For the text-containing cell, return its midpoint in [X, Y] coordinate format. 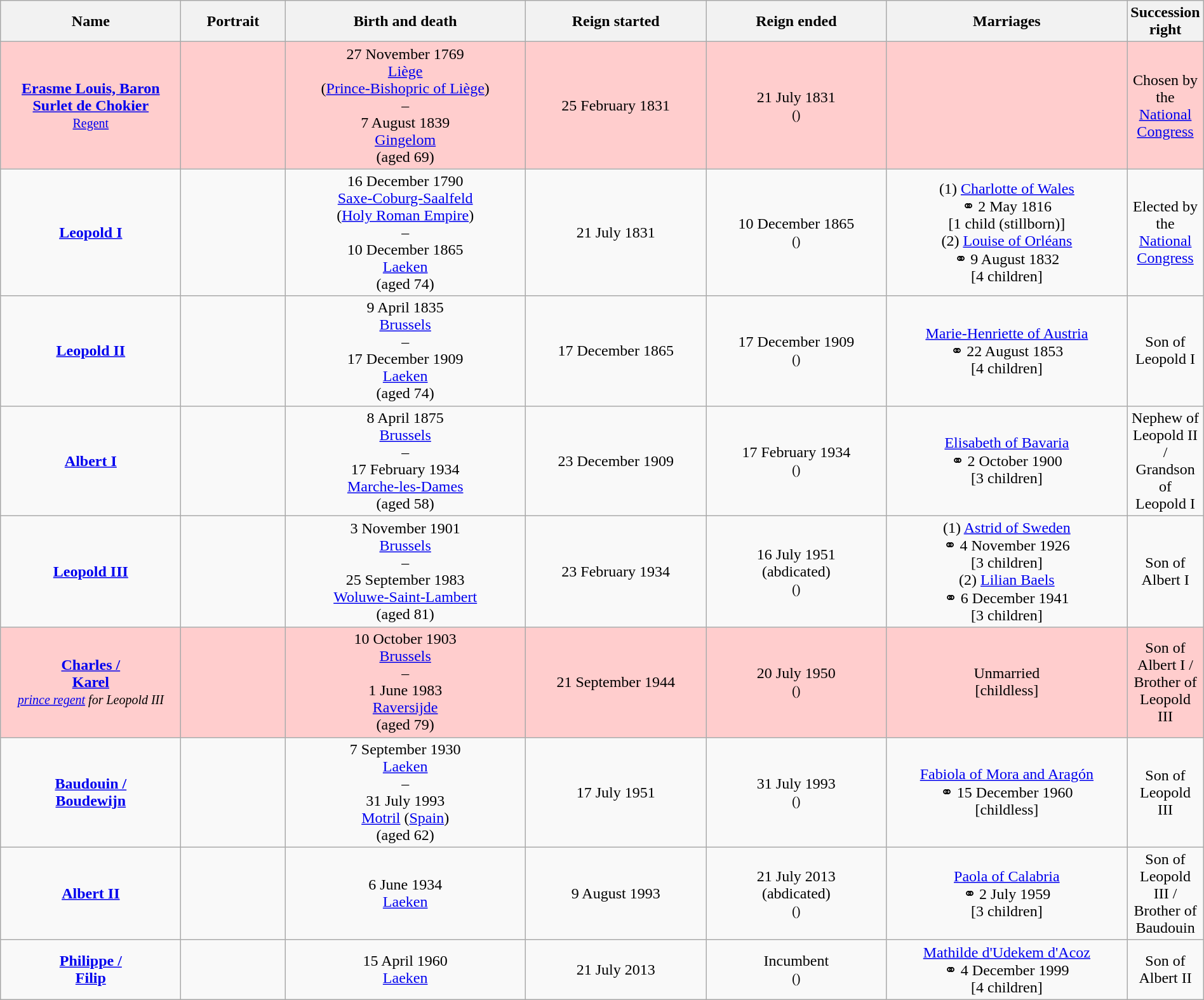
8 April 1875Brussels–17 February 1934Marche-les-Dames(aged 58) [405, 461]
Elisabeth of Bavaria⚭ 2 October 1900[3 children] [1007, 461]
21 July 2013(abdicated)() [796, 893]
Chosen by the National Congress [1165, 105]
Reign started [616, 22]
23 February 1934 [616, 571]
10 October 1903Brussels–1 June 1983Raversijde(aged 79) [405, 682]
Son ofAlbert II [1165, 970]
21 September 1944 [616, 682]
Leopold I [91, 232]
(1) Astrid of Sweden⚭ 4 November 1926[3 children](2) Lilian Baels⚭ 6 December 1941[3 children] [1007, 571]
Son ofAlbert I /Brother ofLeopold III [1165, 682]
Paola of Calabria⚭ 2 July 1959[3 children] [1007, 893]
Marie-Henriette of Austria⚭ 22 August 1853[4 children] [1007, 350]
Nephew ofLeopold II /Grandson ofLeopold I [1165, 461]
Incumbent() [796, 970]
17 December 1909() [796, 350]
(1) Charlotte of Wales⚭ 2 May 1816[1 child (stillborn)](2) Louise of Orléans⚭ 9 August 1832[4 children] [1007, 232]
16 July 1951(abdicated)() [796, 571]
17 February 1934() [796, 461]
Son ofLeopold III /Brother ofBaudouin [1165, 893]
3 November 1901Brussels–25 September 1983Woluwe-Saint-Lambert(aged 81) [405, 571]
Reign ended [796, 22]
Albert I [91, 461]
Marriages [1007, 22]
16 December 1790Saxe-Coburg-Saalfeld(Holy Roman Empire)–10 December 1865Laeken(aged 74) [405, 232]
20 July 1950() [796, 682]
Succession right [1165, 22]
Albert II [91, 893]
10 December 1865() [796, 232]
9 August 1993 [616, 893]
Portrait [233, 22]
7 September 1930Laeken–31 July 1993Motril (Spain)(aged 62) [405, 792]
25 February 1831 [616, 105]
Leopold II [91, 350]
Elected by the National Congress [1165, 232]
Name [91, 22]
Baudouin /Boudewijn [91, 792]
21 July 2013 [616, 970]
9 April 1835Brussels–17 December 1909Laeken(aged 74) [405, 350]
23 December 1909 [616, 461]
15 April 1960Laeken [405, 970]
31 July 1993() [796, 792]
Mathilde d'Udekem d'Acoz⚭ 4 December 1999[4 children] [1007, 970]
Charles /Karelprince regent for Leopold III [91, 682]
Birth and death [405, 22]
Erasme Louis, Baron Surlet de ChokierRegent [91, 105]
6 June 1934Laeken [405, 893]
17 July 1951 [616, 792]
Son ofLeopold I [1165, 350]
21 July 1831() [796, 105]
Leopold III [91, 571]
21 July 1831 [616, 232]
Son ofLeopold III [1165, 792]
Philippe /Filip [91, 970]
Fabiola of Mora and Aragón⚭ 15 December 1960[childless] [1007, 792]
27 November 1769Liège(Prince-Bishopric of Liège)–7 August 1839Gingelom(aged 69) [405, 105]
17 December 1865 [616, 350]
Son ofAlbert I [1165, 571]
Unmarried[childless] [1007, 682]
